Identify which cell holds the provided text, then report its (X, Y) central coordinate. 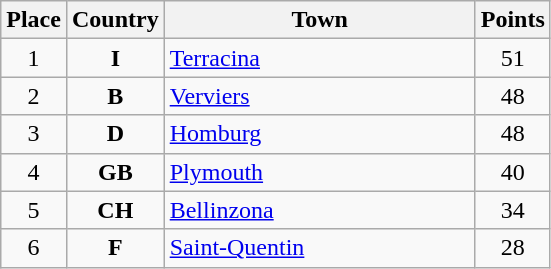
1 (34, 58)
6 (34, 248)
Homburg (320, 134)
Points (512, 20)
2 (34, 96)
B (115, 96)
5 (34, 210)
40 (512, 172)
I (115, 58)
4 (34, 172)
Plymouth (320, 172)
D (115, 134)
Country (115, 20)
Town (320, 20)
Saint-Quentin (320, 248)
Terracina (320, 58)
34 (512, 210)
51 (512, 58)
GB (115, 172)
Bellinzona (320, 210)
28 (512, 248)
Place (34, 20)
3 (34, 134)
Verviers (320, 96)
F (115, 248)
CH (115, 210)
